Find where the given text appears and provide that cell's center as [X, Y] coordinate. 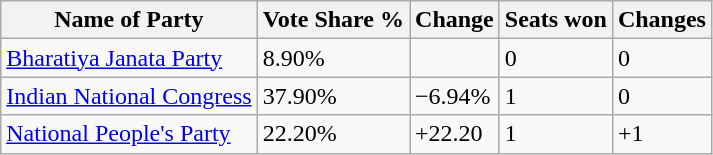
Name of Party [129, 20]
Indian National Congress [129, 96]
Vote Share % [333, 20]
Changes [662, 20]
National People's Party [129, 134]
−6.94% [455, 96]
Bharatiya Janata Party [129, 58]
37.90% [333, 96]
Change [455, 20]
+1 [662, 134]
8.90% [333, 58]
22.20% [333, 134]
+22.20 [455, 134]
Seats won [556, 20]
